Locate the cell with the specified text and output its (x, y) center coordinate. 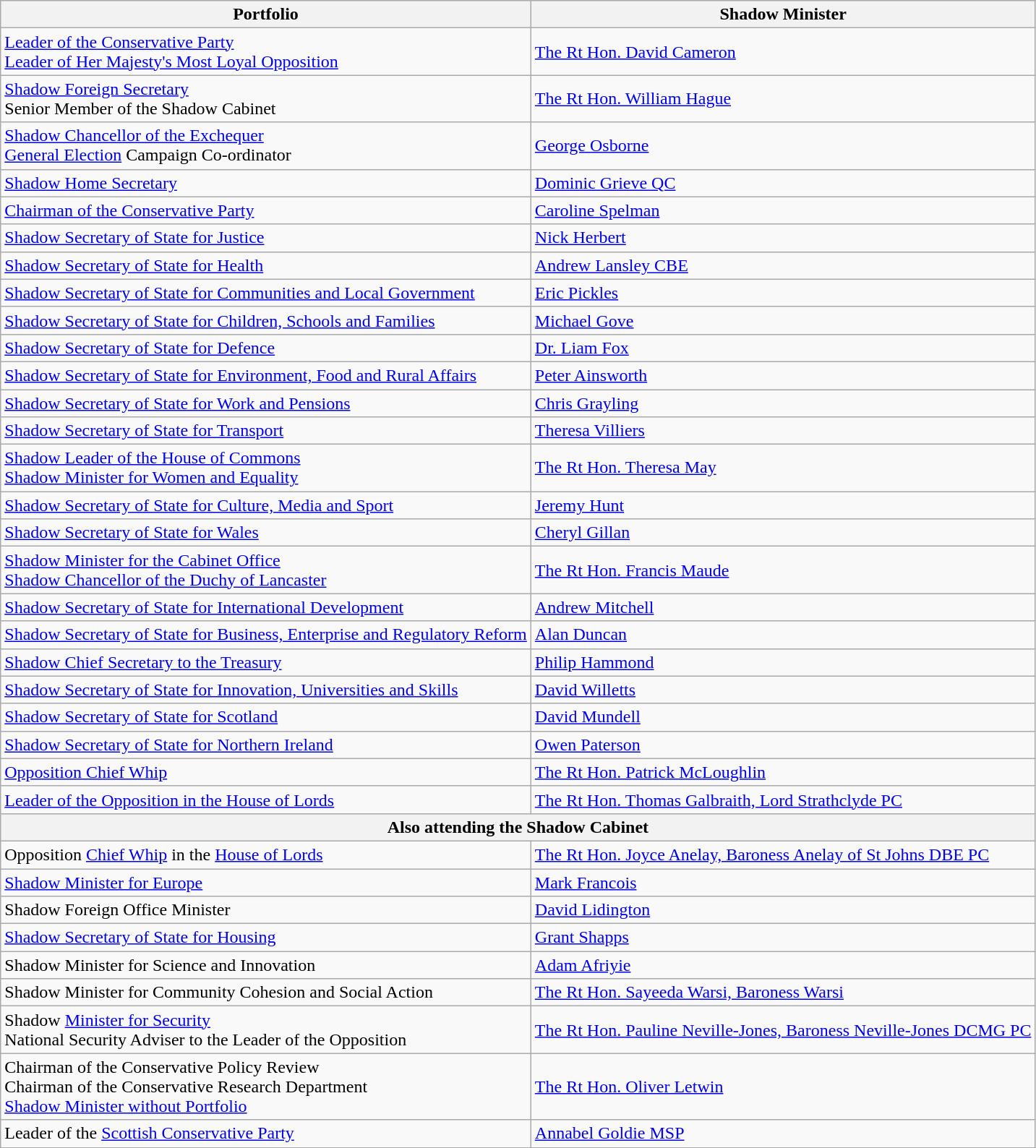
Leader of the Conservative PartyLeader of Her Majesty's Most Loyal Opposition (266, 52)
The Rt Hon. Oliver Letwin (783, 1087)
Caroline Spelman (783, 210)
Shadow Secretary of State for Innovation, Universities and Skills (266, 690)
Shadow Chancellor of the ExchequerGeneral Election Campaign Co-ordinator (266, 146)
Portfolio (266, 14)
Shadow Home Secretary (266, 183)
Shadow Secretary of State for Communities and Local Government (266, 293)
Chairman of the Conservative Policy ReviewChairman of the Conservative Research DepartmentShadow Minister without Portfolio (266, 1087)
Shadow Secretary of State for Transport (266, 431)
Annabel Goldie MSP (783, 1134)
The Rt Hon. Joyce Anelay, Baroness Anelay of St Johns DBE PC (783, 854)
Shadow Secretary of State for Justice (266, 238)
Shadow Secretary of State for Northern Ireland (266, 745)
Eric Pickles (783, 293)
Shadow Secretary of State for Business, Enterprise and Regulatory Reform (266, 635)
The Rt Hon. Francis Maude (783, 570)
The Rt Hon. Patrick McLoughlin (783, 772)
Alan Duncan (783, 635)
Chairman of the Conservative Party (266, 210)
Shadow Secretary of State for Defence (266, 348)
Andrew Lansley CBE (783, 265)
Shadow Secretary of State for Environment, Food and Rural Affairs (266, 375)
Shadow Minister for Europe (266, 883)
Shadow Minister for Community Cohesion and Social Action (266, 993)
Shadow Minister for SecurityNational Security Adviser to the Leader of the Opposition (266, 1029)
Shadow Leader of the House of CommonsShadow Minister for Women and Equality (266, 468)
Adam Afriyie (783, 965)
David Willetts (783, 690)
Michael Gove (783, 320)
Peter Ainsworth (783, 375)
Shadow Secretary of State for Health (266, 265)
Leader of the Scottish Conservative Party (266, 1134)
Philip Hammond (783, 662)
Shadow Secretary of State for Scotland (266, 717)
Shadow Chief Secretary to the Treasury (266, 662)
The Rt Hon. Pauline Neville-Jones, Baroness Neville-Jones DCMG PC (783, 1029)
Shadow Minister (783, 14)
Shadow Minister for the Cabinet OfficeShadow Chancellor of the Duchy of Lancaster (266, 570)
The Rt Hon. David Cameron (783, 52)
Shadow Secretary of State for Culture, Media and Sport (266, 505)
Mark Francois (783, 883)
Opposition Chief Whip (266, 772)
Shadow Secretary of State for Housing (266, 938)
Dominic Grieve QC (783, 183)
Shadow Secretary of State for International Development (266, 607)
Owen Paterson (783, 745)
Shadow Secretary of State for Children, Schools and Families (266, 320)
Shadow Minister for Science and Innovation (266, 965)
Leader of the Opposition in the House of Lords (266, 800)
Shadow Secretary of State for Wales (266, 533)
Shadow Foreign Office Minister (266, 910)
Andrew Mitchell (783, 607)
Dr. Liam Fox (783, 348)
Jeremy Hunt (783, 505)
Shadow Foreign SecretarySenior Member of the Shadow Cabinet (266, 98)
The Rt Hon. Thomas Galbraith, Lord Strathclyde PC (783, 800)
Grant Shapps (783, 938)
Opposition Chief Whip in the House of Lords (266, 854)
David Mundell (783, 717)
Also attending the Shadow Cabinet (518, 827)
The Rt Hon. Theresa May (783, 468)
Chris Grayling (783, 403)
The Rt Hon. Sayeeda Warsi, Baroness Warsi (783, 993)
Nick Herbert (783, 238)
Cheryl Gillan (783, 533)
Shadow Secretary of State for Work and Pensions (266, 403)
Theresa Villiers (783, 431)
George Osborne (783, 146)
David Lidington (783, 910)
The Rt Hon. William Hague (783, 98)
